Return the [x, y] coordinate for the center point of the cell that contains the specified text.  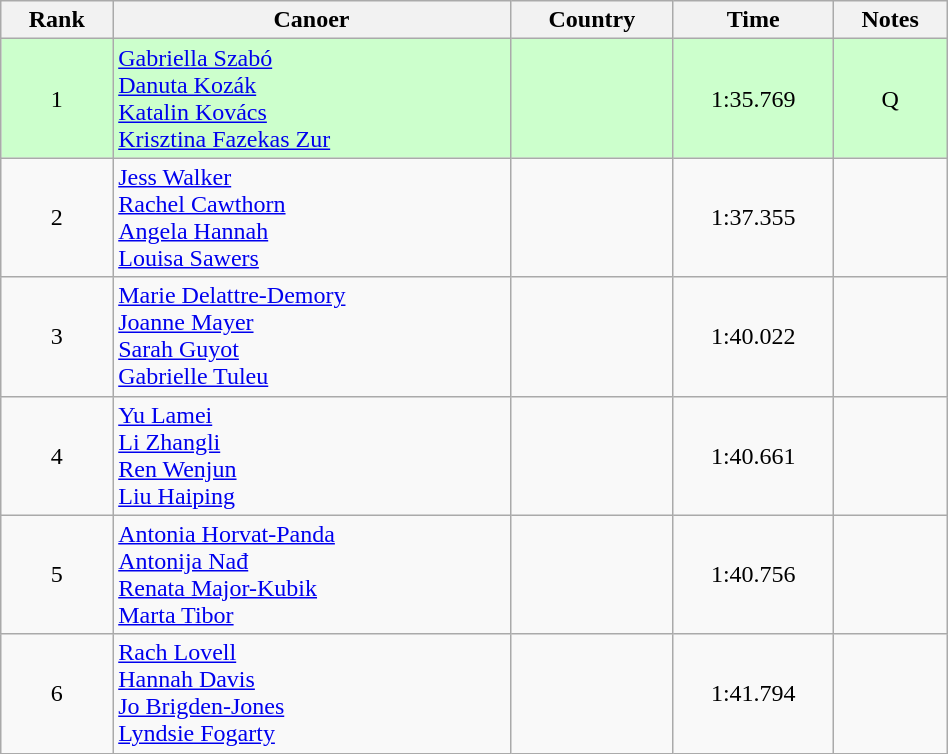
Jess WalkerRachel CawthornAngela HannahLouisa Sawers [312, 218]
Q [890, 98]
6 [57, 694]
1:40.756 [753, 574]
4 [57, 456]
Time [753, 20]
Yu LameiLi ZhangliRen WenjunLiu Haiping [312, 456]
1:41.794 [753, 694]
Antonia Horvat-PandaAntonija NađRenata Major-KubikMarta Tibor [312, 574]
Marie Delattre-DemoryJoanne MayerSarah GuyotGabrielle Tuleu [312, 336]
2 [57, 218]
Gabriella SzabóDanuta KozákKatalin KovácsKrisztina Fazekas Zur [312, 98]
1:35.769 [753, 98]
Notes [890, 20]
Canoer [312, 20]
5 [57, 574]
Rank [57, 20]
1 [57, 98]
1:40.661 [753, 456]
1:40.022 [753, 336]
Rach LovellHannah DavisJo Brigden-JonesLyndsie Fogarty [312, 694]
3 [57, 336]
Country [592, 20]
1:37.355 [753, 218]
